Provide the [x, y] coordinate of the cell's center where the given text is located.  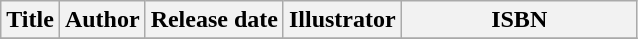
Release date [214, 20]
Author [102, 20]
ISBN [519, 20]
Illustrator [342, 20]
Title [30, 20]
